Determine the (X, Y) coordinate at the center of the cell enclosing the given text.  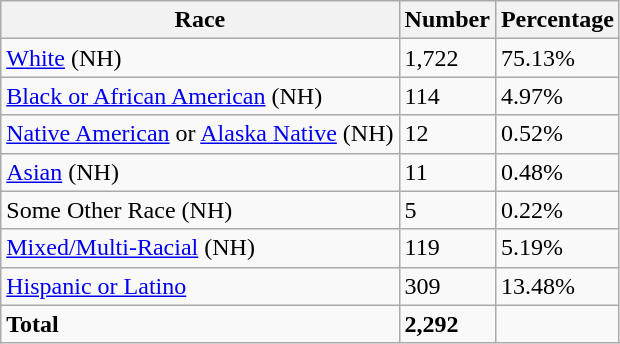
1,722 (447, 58)
Hispanic or Latino (200, 286)
4.97% (557, 96)
White (NH) (200, 58)
11 (447, 172)
Mixed/Multi-Racial (NH) (200, 248)
75.13% (557, 58)
Race (200, 20)
0.48% (557, 172)
Black or African American (NH) (200, 96)
13.48% (557, 286)
Native American or Alaska Native (NH) (200, 134)
0.52% (557, 134)
5.19% (557, 248)
Total (200, 324)
Percentage (557, 20)
309 (447, 286)
5 (447, 210)
2,292 (447, 324)
12 (447, 134)
Number (447, 20)
Some Other Race (NH) (200, 210)
114 (447, 96)
119 (447, 248)
Asian (NH) (200, 172)
0.22% (557, 210)
